Capture the cell that displays the provided text and extract its [x, y] central coordinate. 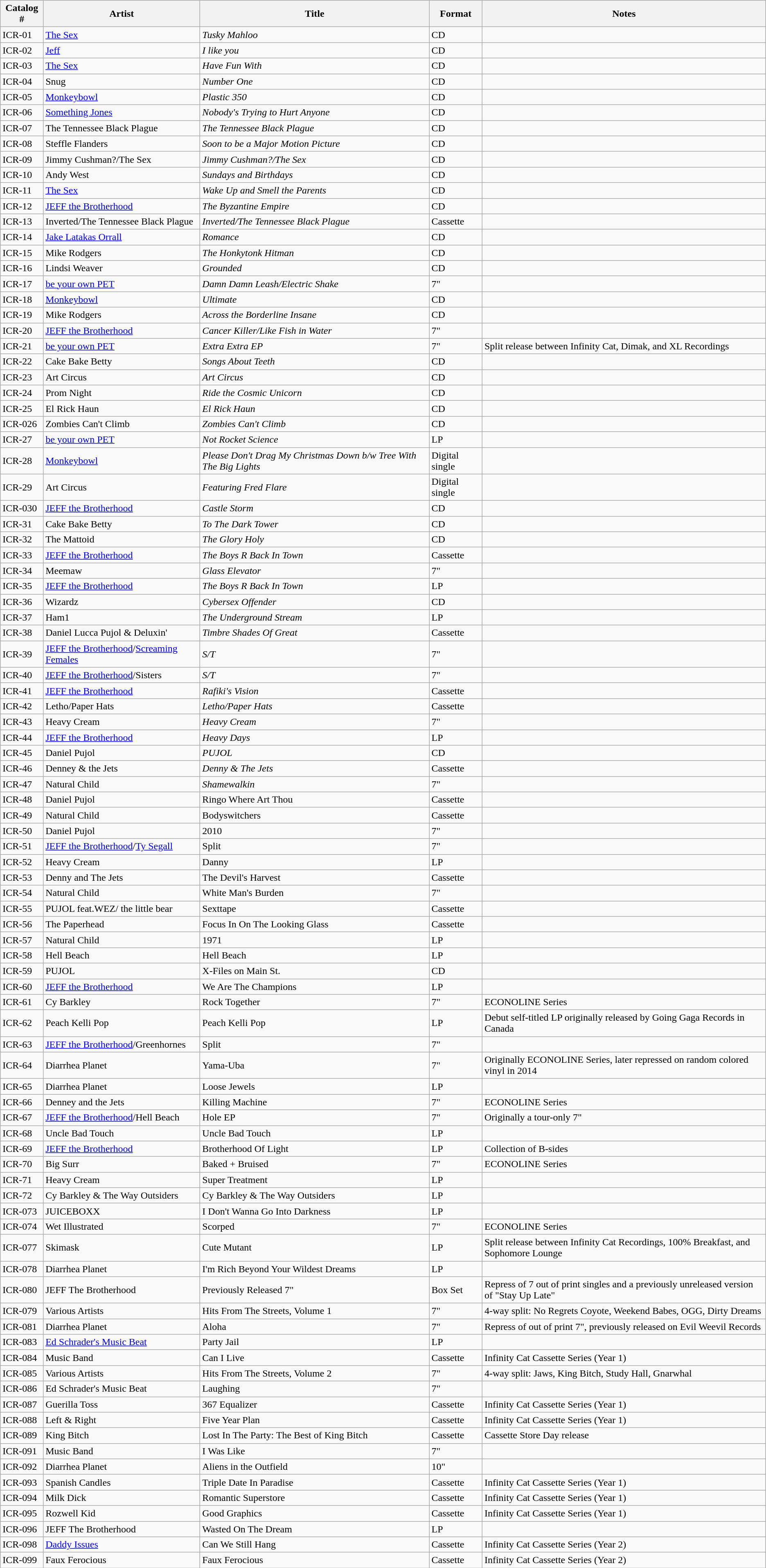
ICR-51 [22, 846]
1971 [315, 940]
Wizardz [122, 602]
Five Year Plan [315, 1420]
ICR-72 [22, 1195]
Steffle Flanders [122, 144]
ICR-45 [22, 753]
White Man's Burden [315, 893]
Snug [122, 81]
Denney and the Jets [122, 1102]
ICR-59 [22, 971]
ICR-65 [22, 1087]
Rafiki's Vision [315, 691]
Daddy Issues [122, 1545]
Heavy Days [315, 738]
ICR-67 [22, 1118]
Denny and The Jets [122, 877]
JEFF the Brotherhood/Screaming Females [122, 654]
Originally ECONOLINE Series, later repressed on random colored vinyl in 2014 [624, 1065]
ICR-081 [22, 1327]
Baked + Bruised [315, 1164]
Box Set [456, 1290]
ICR-20 [22, 331]
JEFF the Brotherhood/Sisters [122, 675]
ICR-32 [22, 540]
JEFF the Brotherhood/Greenhornes [122, 1044]
Split release between Infinity Cat, Dimak, and XL Recordings [624, 346]
Aloha [315, 1327]
Left & Right [122, 1420]
I like you [315, 50]
ICR-60 [22, 986]
4-way split: Jaws, King Bitch, Study Hall, Gnarwhal [624, 1373]
ICR-07 [22, 128]
Format [456, 14]
ICR-092 [22, 1467]
Timbre Shades Of Great [315, 633]
ICR-48 [22, 800]
ICR-53 [22, 877]
ICR-03 [22, 66]
Not Rocket Science [315, 439]
ICR-70 [22, 1164]
Danny [315, 862]
Castle Storm [315, 508]
King Bitch [122, 1435]
Songs About Teeth [315, 362]
Plastic 350 [315, 97]
Cybersex Offender [315, 602]
ICR-09 [22, 159]
Title [315, 14]
Collection of B-sides [624, 1149]
Featuring Fred Flare [315, 488]
ICR-16 [22, 268]
We Are The Champions [315, 986]
ICR-41 [22, 691]
ICR-085 [22, 1373]
Shamewalkin [315, 784]
Wet Illustrated [122, 1226]
The Glory Holy [315, 540]
Hits From The Streets, Volume 2 [315, 1373]
Nobody's Trying to Hurt Anyone [315, 112]
ICR-11 [22, 190]
ICR-56 [22, 924]
Ultimate [315, 299]
Repress of 7 out of print singles and a previously unreleased version of "Stay Up Late" [624, 1290]
ICR-57 [22, 940]
ICR-074 [22, 1226]
Glass Elevator [315, 571]
ICR-095 [22, 1513]
The Underground Stream [315, 617]
Across the Borderline Insane [315, 315]
ICR-17 [22, 284]
Andy West [122, 175]
Split release between Infinity Cat Recordings, 100% Breakfast, and Sophomore Lounge [624, 1248]
ICR-50 [22, 831]
ICR-08 [22, 144]
ICR-14 [22, 237]
Milk Dick [122, 1498]
ICR-02 [22, 50]
ICR-15 [22, 253]
ICR-27 [22, 439]
Spanish Candles [122, 1482]
ICR-078 [22, 1269]
Rock Together [315, 1002]
ICR-28 [22, 461]
ICR-12 [22, 206]
PUJOL feat.WEZ/ the little bear [122, 909]
ICR-073 [22, 1211]
Triple Date In Paradise [315, 1482]
ICR-69 [22, 1149]
ICR-22 [22, 362]
ICR-05 [22, 97]
ICR-086 [22, 1389]
Denny & The Jets [315, 769]
Aliens in the Outfield [315, 1467]
ICR-62 [22, 1024]
The Devil's Harvest [315, 877]
ICR-63 [22, 1044]
The Byzantine Empire [315, 206]
Lindsi Weaver [122, 268]
Ride the Cosmic Unicorn [315, 393]
Guerilla Toss [122, 1404]
Laughing [315, 1389]
ICR-084 [22, 1358]
Jeff [122, 50]
Focus In On The Looking Glass [315, 924]
ICR-087 [22, 1404]
ICR-42 [22, 706]
Tusky Mahloo [315, 35]
ICR-083 [22, 1342]
ICR-10 [22, 175]
ICR-46 [22, 769]
ICR-64 [22, 1065]
Number One [315, 81]
Cute Mutant [315, 1248]
To The Dark Tower [315, 524]
Lost In The Party: The Best of King Bitch [315, 1435]
Yama-Uba [315, 1065]
Brotherhood Of Light [315, 1149]
ICR-58 [22, 955]
Sexttape [315, 909]
ICR-35 [22, 586]
Big Surr [122, 1164]
Notes [624, 14]
The Paperhead [122, 924]
Cassette Store Day release [624, 1435]
Repress of out of print 7", previously released on Evil Weevil Records [624, 1327]
Rozwell Kid [122, 1513]
Hits From The Streets, Volume 1 [315, 1311]
I'm Rich Beyond Your Wildest Dreams [315, 1269]
ICR-34 [22, 571]
2010 [315, 831]
ICR-18 [22, 299]
Originally a tour-only 7" [624, 1118]
ICR-23 [22, 377]
ICR-099 [22, 1560]
Skimask [122, 1248]
Denney & the Jets [122, 769]
ICR-13 [22, 222]
Catalog # [22, 14]
ICR-25 [22, 408]
ICR-093 [22, 1482]
10" [456, 1467]
ICR-24 [22, 393]
Jake Latakas Orrall [122, 237]
ICR-66 [22, 1102]
Bodyswitchers [315, 815]
ICR-098 [22, 1545]
Previously Released 7" [315, 1290]
ICR-55 [22, 909]
Loose Jewels [315, 1087]
ICR-079 [22, 1311]
Killing Machine [315, 1102]
Soon to be a Major Motion Picture [315, 144]
X-Files on Main St. [315, 971]
ICR-71 [22, 1180]
Something Jones [122, 112]
ICR-36 [22, 602]
Extra Extra EP [315, 346]
ICR-21 [22, 346]
ICR-091 [22, 1451]
ICR-089 [22, 1435]
ICR-43 [22, 722]
Ham1 [122, 617]
Hole EP [315, 1118]
ICR-030 [22, 508]
Damn Damn Leash/Electric Shake [315, 284]
ICR-52 [22, 862]
Please Don't Drag My Christmas Down b/w Tree With The Big Lights [315, 461]
Wake Up and Smell the Parents [315, 190]
ICR-01 [22, 35]
ICR-026 [22, 424]
Sundays and Birthdays [315, 175]
ICR-31 [22, 524]
ICR-68 [22, 1133]
Romantic Superstore [315, 1498]
Have Fun With [315, 66]
The Mattoid [122, 540]
Meemaw [122, 571]
ICR-33 [22, 555]
ICR-49 [22, 815]
ICR-47 [22, 784]
ICR-37 [22, 617]
ICR-61 [22, 1002]
ICR-40 [22, 675]
ICR-077 [22, 1248]
I Don't Wanna Go Into Darkness [315, 1211]
Prom Night [122, 393]
ICR-19 [22, 315]
JEFF the Brotherhood/Hell Beach [122, 1118]
I Was Like [315, 1451]
ICR-38 [22, 633]
Romance [315, 237]
ICR-06 [22, 112]
Super Treatment [315, 1180]
ICR-088 [22, 1420]
Can We Still Hang [315, 1545]
ICR-39 [22, 654]
JUICEBOXX [122, 1211]
Artist [122, 14]
ICR-29 [22, 488]
Ringo Where Art Thou [315, 800]
Cy Barkley [122, 1002]
Can I Live [315, 1358]
Good Graphics [315, 1513]
Debut self-titled LP originally released by Going Gaga Records in Canada [624, 1024]
ICR-080 [22, 1290]
Grounded [315, 268]
Scorped [315, 1226]
ICR-096 [22, 1529]
Cancer Killer/Like Fish in Water [315, 331]
JEFF the Brotherhood/Ty Segall [122, 846]
ICR-094 [22, 1498]
The Honkytonk Hitman [315, 253]
ICR-54 [22, 893]
ICR-44 [22, 738]
Wasted On The Dream [315, 1529]
Party Jail [315, 1342]
367 Equalizer [315, 1404]
Daniel Lucca Pujol & Deluxin' [122, 633]
4-way split: No Regrets Coyote, Weekend Babes, OGG, Dirty Dreams [624, 1311]
ICR-04 [22, 81]
